Find where the given text appears and provide that cell's center as [x, y] coordinate. 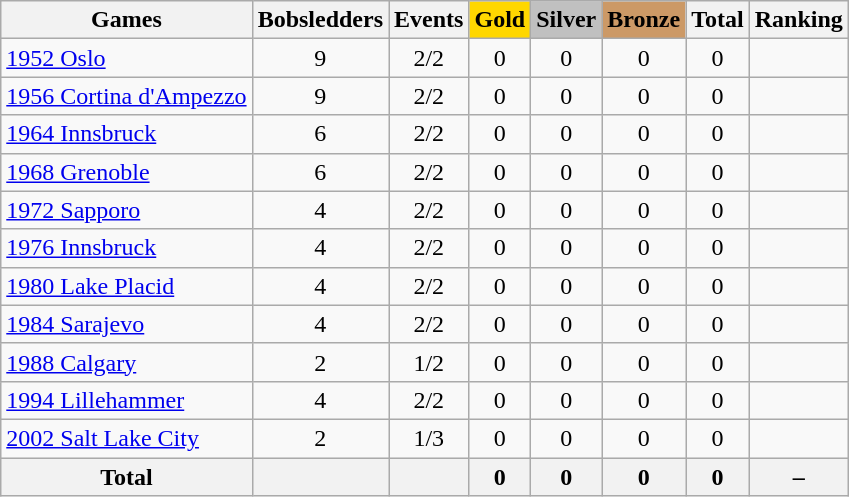
Bobsledders [320, 20]
1952 Oslo [126, 58]
Gold [500, 20]
1976 Innsbruck [126, 248]
1972 Sapporo [126, 210]
1968 Grenoble [126, 172]
Ranking [798, 20]
Games [126, 20]
1/3 [429, 438]
1984 Sarajevo [126, 324]
1964 Innsbruck [126, 134]
1/2 [429, 362]
Events [429, 20]
1956 Cortina d'Ampezzo [126, 96]
2002 Salt Lake City [126, 438]
Silver [566, 20]
1980 Lake Placid [126, 286]
– [798, 477]
1994 Lillehammer [126, 400]
Bronze [644, 20]
1988 Calgary [126, 362]
